Pinpoint the cell where the given text exists, returning its (x, y) midpoint coordinate. 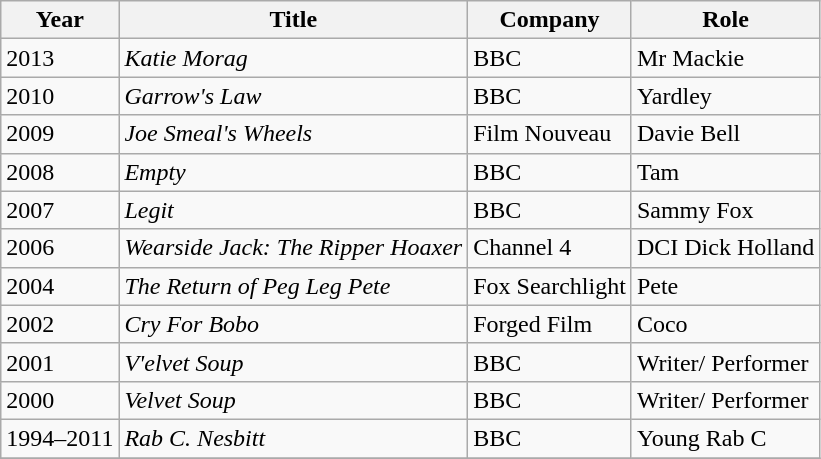
2008 (60, 172)
Wearside Jack: The Ripper Hoaxer (294, 248)
V'elvet Soup (294, 362)
2010 (60, 96)
Channel 4 (550, 248)
2007 (60, 210)
Davie Bell (725, 134)
Katie Morag (294, 58)
Mr Mackie (725, 58)
2009 (60, 134)
2006 (60, 248)
Tam (725, 172)
Young Rab C (725, 438)
2000 (60, 400)
Garrow's Law (294, 96)
2001 (60, 362)
Rab C. Nesbitt (294, 438)
Velvet Soup (294, 400)
Cry For Bobo (294, 324)
Joe Smeal's Wheels (294, 134)
Company (550, 20)
Legit (294, 210)
Fox Searchlight (550, 286)
Yardley (725, 96)
DCI Dick Holland (725, 248)
Film Nouveau (550, 134)
Pete (725, 286)
1994–2011 (60, 438)
Role (725, 20)
Empty (294, 172)
2002 (60, 324)
The Return of Peg Leg Pete (294, 286)
2004 (60, 286)
Coco (725, 324)
2013 (60, 58)
Sammy Fox (725, 210)
Forged Film (550, 324)
Title (294, 20)
Year (60, 20)
